Search for the cell housing the specified text and yield its [x, y] center coordinate. 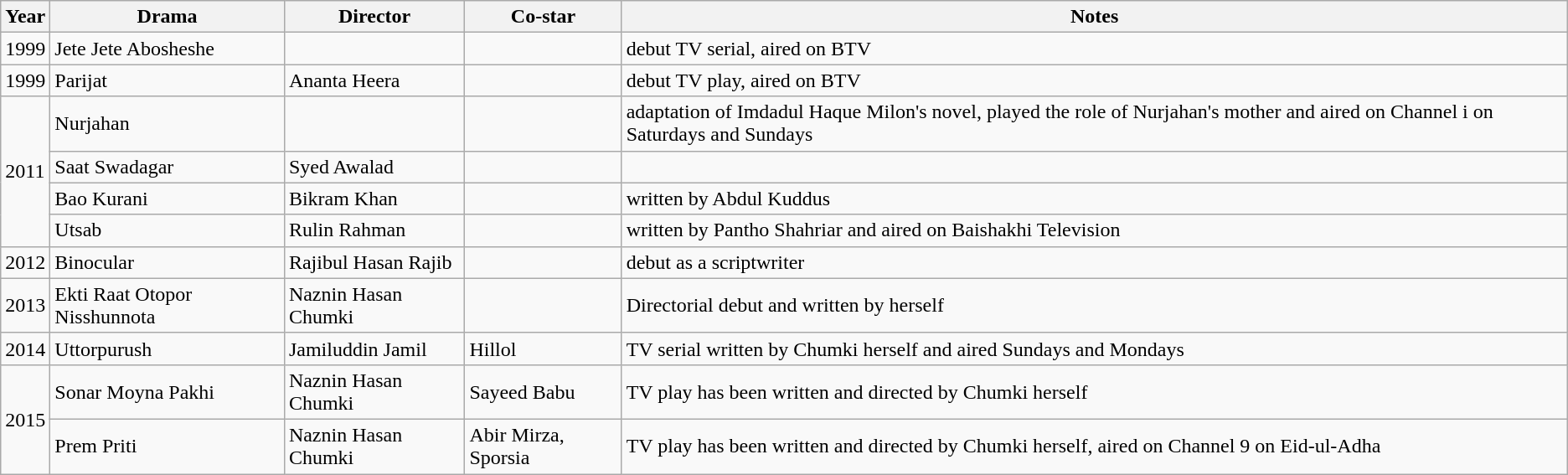
Jete Jete Abosheshe [168, 49]
Bikram Khan [374, 199]
debut TV serial, aired on BTV [1094, 49]
Rulin Rahman [374, 230]
Syed Awalad [374, 167]
Jamiluddin Jamil [374, 349]
Nurjahan [168, 124]
Rajibul Hasan Rajib [374, 262]
Ekti Raat Otopor Nisshunnota [168, 305]
Notes [1094, 17]
Sayeed Babu [543, 392]
Binocular [168, 262]
debut as a scriptwriter [1094, 262]
Sonar Moyna Pakhi [168, 392]
Parijat [168, 80]
Drama [168, 17]
Ananta Heera [374, 80]
2015 [25, 419]
2014 [25, 349]
TV serial written by Chumki herself and aired Sundays and Mondays [1094, 349]
written by Abdul Kuddus [1094, 199]
Hillol [543, 349]
written by Pantho Shahriar and aired on Baishakhi Television [1094, 230]
Abir Mirza, Sporsia [543, 446]
debut TV play, aired on BTV [1094, 80]
Director [374, 17]
TV play has been written and directed by Chumki herself, aired on Channel 9 on Eid-ul-Adha [1094, 446]
Utsab [168, 230]
TV play has been written and directed by Chumki herself [1094, 392]
Co-star [543, 17]
adaptation of Imdadul Haque Milon's novel, played the role of Nurjahan's mother and aired on Channel i on Saturdays and Sundays [1094, 124]
Directorial debut and written by herself [1094, 305]
Saat Swadagar [168, 167]
2012 [25, 262]
Uttorpurush [168, 349]
Year [25, 17]
2011 [25, 171]
Prem Priti [168, 446]
2013 [25, 305]
Bao Kurani [168, 199]
